Scan for the cell matching the given text and deliver its (X, Y) coordinate at center. 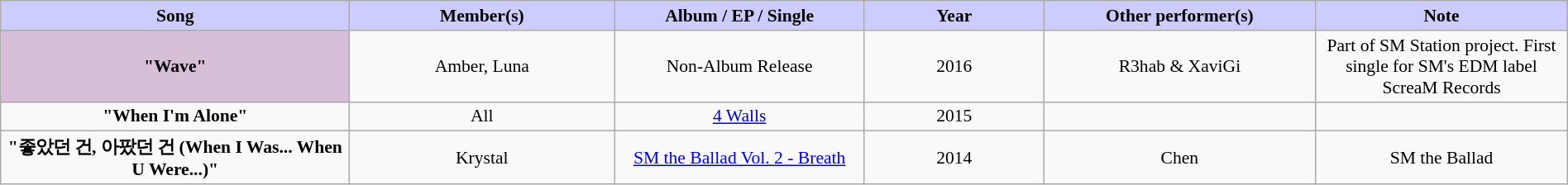
Other performer(s) (1179, 16)
4 Walls (739, 116)
Non-Album Release (739, 66)
Year (954, 16)
2014 (954, 158)
"좋았던 건, 아팠던 건 (When I Was... When U Were...)" (175, 158)
Chen (1179, 158)
2016 (954, 66)
Member(s) (482, 16)
Album / EP / Single (739, 16)
Note (1441, 16)
SM the Ballad (1441, 158)
All (482, 116)
Amber, Luna (482, 66)
Part of SM Station project. First single for SM's EDM label ScreaM Records (1441, 66)
R3hab & XaviGi (1179, 66)
SM the Ballad Vol. 2 - Breath (739, 158)
Song (175, 16)
"Wave" (175, 66)
Krystal (482, 158)
2015 (954, 116)
"When I'm Alone" (175, 116)
